Return the (x, y) coordinate for the center point of the cell that contains the specified text.  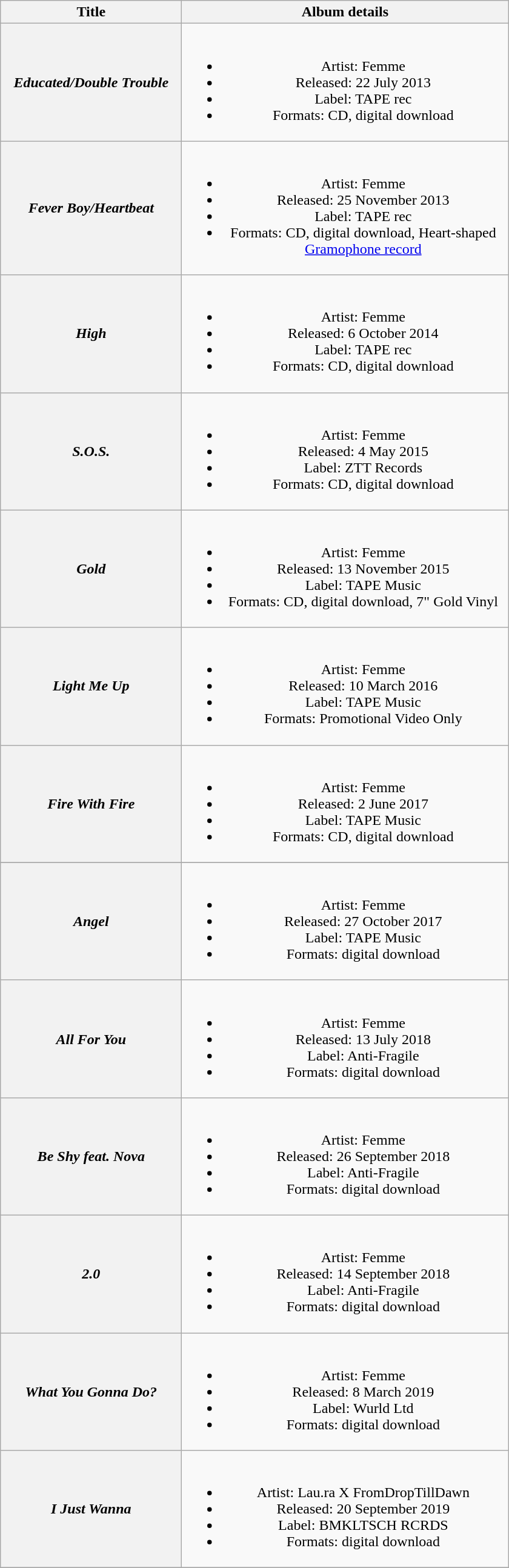
Artist: FemmeReleased: 14 September 2018Label: Anti-FragileFormats: digital download (345, 1274)
Artist: FemmeReleased: 2 June 2017Label: TAPE MusicFormats: CD, digital download (345, 804)
Title (91, 12)
Angel (91, 921)
Artist: FemmeReleased: 13 November 2015Label: TAPE MusicFormats: CD, digital download, 7" Gold Vinyl (345, 569)
Artist: FemmeReleased: 26 September 2018Label: Anti-FragileFormats: digital download (345, 1156)
2.0 (91, 1274)
Artist: FemmeReleased: 13 July 2018Label: Anti-FragileFormats: digital download (345, 1039)
Be Shy feat. Nova (91, 1156)
Artist: Lau.ra X FromDropTillDawnReleased: 20 September 2019Label: BMKLTSCH RCRDSFormats: digital download (345, 1509)
What You Gonna Do? (91, 1391)
Artist: FemmeReleased: 27 October 2017Label: TAPE MusicFormats: digital download (345, 921)
Artist: FemmeReleased: 4 May 2015Label: ZTT RecordsFormats: CD, digital download (345, 451)
Artist: FemmeReleased: 8 March 2019Label: Wurld LtdFormats: digital download (345, 1391)
All For You (91, 1039)
High (91, 334)
Album details (345, 12)
I Just Wanna (91, 1509)
Artist: FemmeReleased: 6 October 2014Label: TAPE recFormats: CD, digital download (345, 334)
Light Me Up (91, 686)
Educated/Double Trouble (91, 82)
Artist: FemmeReleased: 25 November 2013Label: TAPE recFormats: CD, digital download, Heart-shaped Gramophone record (345, 208)
Artist: FemmeReleased: 10 March 2016Label: TAPE MusicFormats: Promotional Video Only (345, 686)
Fire With Fire (91, 804)
Gold (91, 569)
Artist: FemmeReleased: 22 July 2013Label: TAPE recFormats: CD, digital download (345, 82)
S.O.S. (91, 451)
Fever Boy/Heartbeat (91, 208)
